Extract the [X, Y] coordinate from the center of the cell holding the provided text.  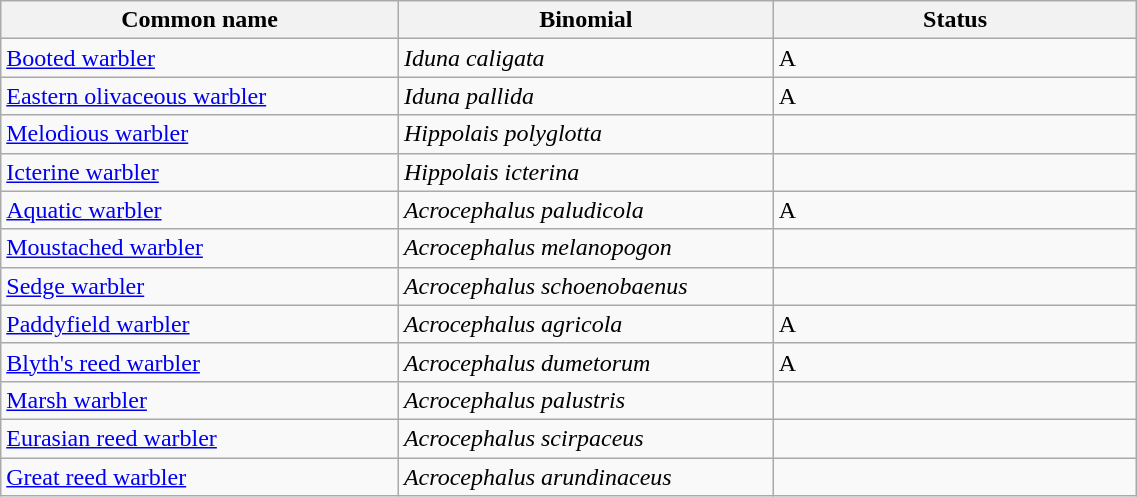
Moustached warbler [200, 248]
Hippolais polyglotta [586, 134]
Status [955, 20]
Iduna caligata [586, 58]
Paddyfield warbler [200, 324]
Aquatic warbler [200, 210]
Common name [200, 20]
Acrocephalus scirpaceus [586, 438]
Binomial [586, 20]
Acrocephalus palustris [586, 400]
Acrocephalus agricola [586, 324]
Eurasian reed warbler [200, 438]
Acrocephalus arundinaceus [586, 477]
Booted warbler [200, 58]
Eastern olivaceous warbler [200, 96]
Acrocephalus dumetorum [586, 362]
Hippolais icterina [586, 172]
Blyth's reed warbler [200, 362]
Marsh warbler [200, 400]
Acrocephalus paludicola [586, 210]
Acrocephalus schoenobaenus [586, 286]
Icterine warbler [200, 172]
Great reed warbler [200, 477]
Iduna pallida [586, 96]
Acrocephalus melanopogon [586, 248]
Melodious warbler [200, 134]
Sedge warbler [200, 286]
